Provide the [X, Y] coordinate of the cell's center where the given text is located.  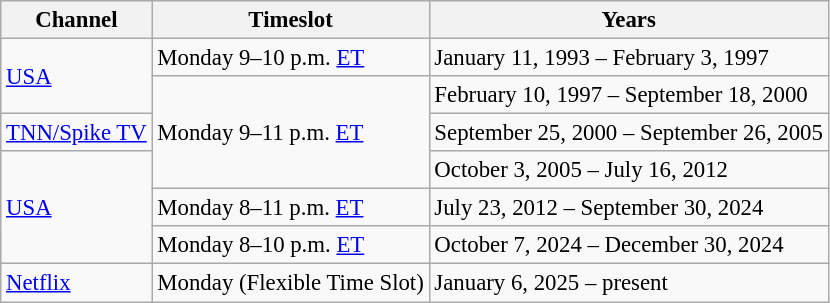
TNN/Spike TV [76, 133]
Channel [76, 20]
February 10, 1997 – September 18, 2000 [628, 95]
Monday 8–11 p.m. ET [290, 208]
Years [628, 20]
July 23, 2012 – September 30, 2024 [628, 208]
Timeslot [290, 20]
January 6, 2025 – present [628, 283]
September 25, 2000 – September 26, 2005 [628, 133]
Monday 9–10 p.m. ET [290, 58]
Monday 9–11 p.m. ET [290, 132]
Monday 8–10 p.m. ET [290, 245]
January 11, 1993 – February 3, 1997 [628, 58]
Netflix [76, 283]
October 7, 2024 – December 30, 2024 [628, 245]
October 3, 2005 – July 16, 2012 [628, 170]
Monday (Flexible Time Slot) [290, 283]
